Extract the (X, Y) coordinate from the center of the cell holding the provided text.  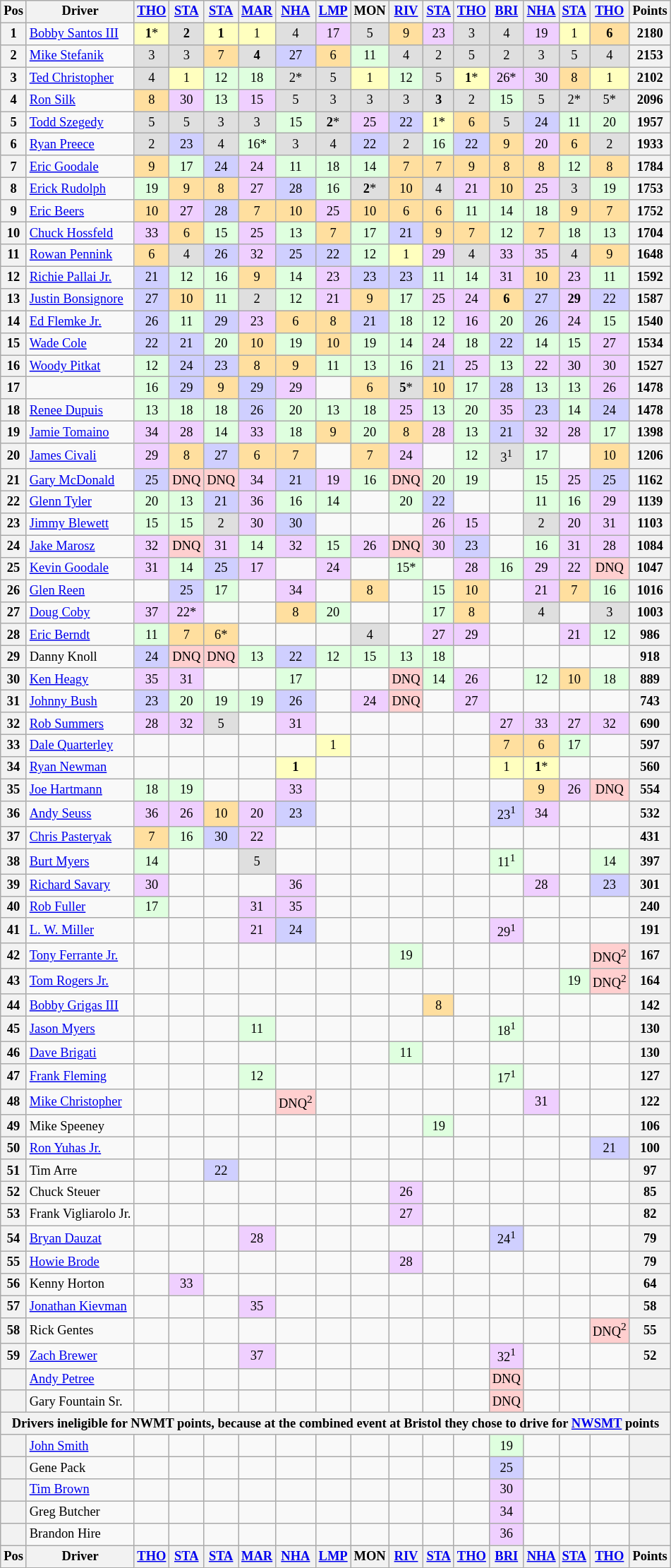
45 (14, 1029)
1016 (650, 590)
397 (650, 861)
Tim Arre (80, 1171)
Richie Pallai Jr. (80, 277)
Andy Petree (80, 1380)
Eric Beers (80, 210)
Doug Coby (80, 613)
Jonathan Kievman (80, 1306)
231 (507, 814)
1933 (650, 144)
Dave Brigati (80, 1053)
1003 (650, 613)
82 (650, 1214)
1540 (650, 322)
John Smith (80, 1446)
111 (507, 861)
L. W. Miller (80, 931)
Rick Gentes (80, 1330)
241 (507, 1238)
64 (650, 1285)
51 (14, 1171)
1704 (650, 233)
106 (650, 1125)
1162 (650, 480)
918 (650, 657)
1527 (650, 366)
6* (222, 635)
Jason Myers (80, 1029)
1752 (650, 210)
Tony Ferrante Jr. (80, 957)
Ken Heagy (80, 679)
Justin Bonsignore (80, 299)
15* (406, 569)
Brandon Hire (80, 1535)
Chuck Hossfeld (80, 233)
Danny Knoll (80, 657)
Johnny Bush (80, 702)
Rowan Pennink (80, 256)
1398 (650, 432)
22* (186, 613)
26* (507, 78)
142 (650, 1005)
44 (14, 1005)
2180 (650, 34)
50 (14, 1148)
1206 (650, 456)
Zach Brewer (80, 1355)
171 (507, 1077)
Glenn Tyler (80, 503)
56 (14, 1285)
Andy Seuss (80, 814)
Ron Yuhas Jr. (80, 1148)
597 (650, 746)
Ryan Preece (80, 144)
Gary Fountain Sr. (80, 1402)
1047 (650, 569)
Richard Savary (80, 885)
Kevin Goodale (80, 569)
James Civali (80, 456)
97 (650, 1171)
49 (14, 1125)
Tim Brown (80, 1490)
38 (14, 861)
57 (14, 1306)
Todd Szegedy (80, 123)
Frank Fleming (80, 1077)
Chris Pasteryak (80, 837)
127 (650, 1077)
Bobby Santos III (80, 34)
191 (650, 931)
889 (650, 679)
1587 (650, 299)
1648 (650, 256)
Gene Pack (80, 1468)
Eric Berndt (80, 635)
301 (650, 885)
2102 (650, 78)
Bryan Dauzat (80, 1238)
1139 (650, 503)
40 (14, 906)
Glen Reen (80, 590)
2153 (650, 56)
690 (650, 723)
Frank Vigliarolo Jr. (80, 1214)
Kenny Horton (80, 1285)
Chuck Steuer (80, 1193)
Erick Rudolph (80, 189)
291 (507, 931)
85 (650, 1193)
42 (14, 957)
47 (14, 1077)
431 (650, 837)
53 (14, 1214)
Mike Speeney (80, 1125)
560 (650, 768)
Rob Fuller (80, 906)
Drivers ineligible for NWMT points, because at the combined event at Bristol they chose to drive for NWSMT points (336, 1423)
Ed Flemke Jr. (80, 322)
1084 (650, 546)
Wade Cole (80, 343)
Mike Christopher (80, 1102)
Woody Pitkat (80, 366)
1753 (650, 189)
1103 (650, 524)
1534 (650, 343)
181 (507, 1029)
321 (507, 1355)
Mike Stefanik (80, 56)
46 (14, 1053)
Renee Dupuis (80, 411)
743 (650, 702)
Jake Marosz (80, 546)
532 (650, 814)
Jamie Tomaino (80, 432)
1592 (650, 277)
48 (14, 1102)
122 (650, 1102)
164 (650, 982)
Ron Silk (80, 100)
54 (14, 1238)
Tom Rogers Jr. (80, 982)
16* (257, 144)
Greg Butcher (80, 1512)
Rob Summers (80, 723)
Gary McDonald (80, 480)
100 (650, 1148)
41 (14, 931)
Eric Goodale (80, 167)
986 (650, 635)
Ryan Newman (80, 768)
43 (14, 982)
1784 (650, 167)
Joe Hartmann (80, 789)
Howie Brode (80, 1262)
2096 (650, 100)
240 (650, 906)
Ted Christopher (80, 78)
59 (14, 1355)
Bobby Grigas III (80, 1005)
167 (650, 957)
39 (14, 885)
Burt Myers (80, 861)
Dale Quarterley (80, 746)
Jimmy Blewett (80, 524)
1957 (650, 123)
554 (650, 789)
